Capture the cell that displays the provided text and extract its (X, Y) central coordinate. 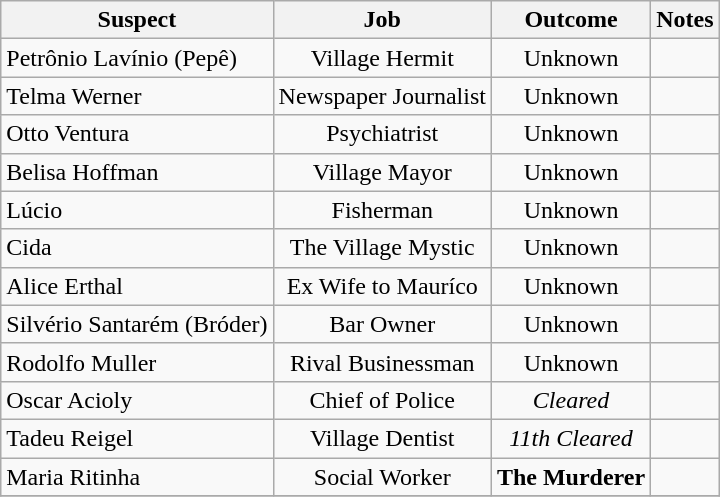
Petrônio Lavínio (Pepê) (137, 58)
Village Mayor (382, 172)
Ex Wife to Mauríco (382, 286)
Lúcio (137, 210)
Village Dentist (382, 438)
Notes (685, 20)
11th Cleared (570, 438)
Psychiatrist (382, 134)
Village Hermit (382, 58)
Job (382, 20)
Telma Werner (137, 96)
Outcome (570, 20)
Maria Ritinha (137, 477)
Newspaper Journalist (382, 96)
The Murderer (570, 477)
Chief of Police (382, 400)
Tadeu Reigel (137, 438)
Social Worker (382, 477)
Otto Ventura (137, 134)
Rodolfo Muller (137, 362)
Belisa Hoffman (137, 172)
Rival Businessman (382, 362)
Cleared (570, 400)
Suspect (137, 20)
Bar Owner (382, 324)
Silvério Santarém (Bróder) (137, 324)
Cida (137, 248)
Oscar Acioly (137, 400)
Fisherman (382, 210)
The Village Mystic (382, 248)
Alice Erthal (137, 286)
